From the cell containing the given text, extract its center point as (x, y) coordinate. 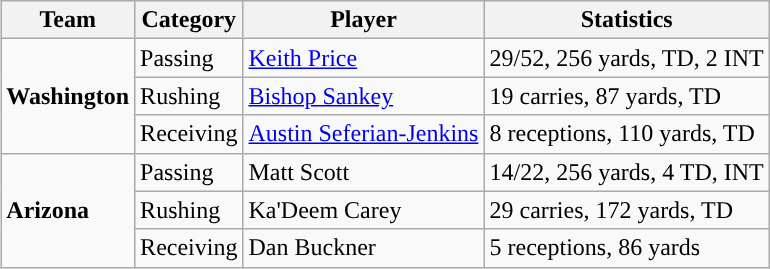
Statistics (626, 20)
Category (189, 20)
Player (364, 20)
Matt Scott (364, 172)
29/52, 256 yards, TD, 2 INT (626, 58)
14/22, 256 yards, 4 TD, INT (626, 172)
19 carries, 87 yards, TD (626, 96)
8 receptions, 110 yards, TD (626, 134)
Austin Seferian-Jenkins (364, 134)
Dan Buckner (364, 248)
Washington (68, 96)
Keith Price (364, 58)
Bishop Sankey (364, 96)
Arizona (68, 210)
Team (68, 20)
5 receptions, 86 yards (626, 248)
29 carries, 172 yards, TD (626, 210)
Ka'Deem Carey (364, 210)
